From the cell containing the given text, extract its center point as (X, Y) coordinate. 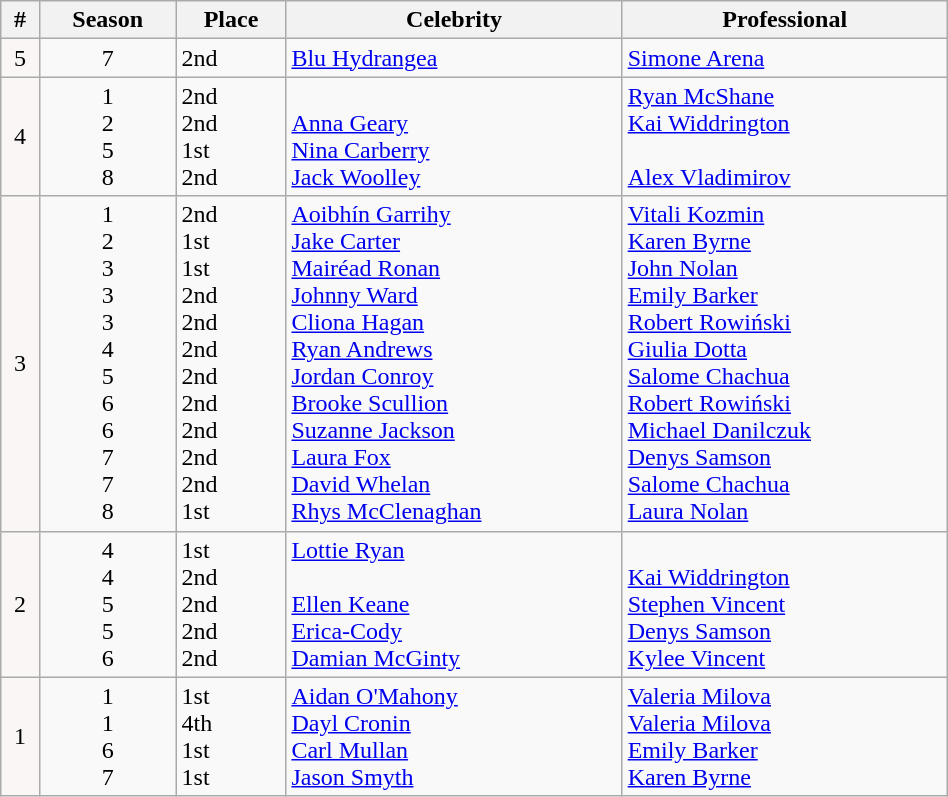
5 (20, 58)
1 1 6 7 (108, 736)
Anna Geary Nina Carberry Jack Woolley (454, 136)
Valeria Milova Valeria Milova Emily Barker Karen Byrne (784, 736)
1st 4th 1st 1st (231, 736)
4 (20, 136)
7 (108, 58)
Celebrity (454, 20)
Lottie Ryan Ellen Keane Erica-Cody Damian McGinty (454, 604)
Place (231, 20)
2nd (231, 58)
Blu Hydrangea (454, 58)
Ryan McShane Kai Widdrington Alex Vladimirov (784, 136)
Professional (784, 20)
4 4 5 5 6 (108, 604)
Aidan O'Mahony Dayl Cronin Carl Mullan Jason Smyth (454, 736)
Kai Widdrington Stephen Vincent Denys Samson Kylee Vincent (784, 604)
1 2 3 3 3 4 5 6 6 7 7 8 (108, 364)
Season (108, 20)
1 (20, 736)
# (20, 20)
2nd 1st 1st 2nd 2nd 2nd 2nd 2nd 2nd 2nd 2nd 1st (231, 364)
1st 2nd 2nd 2nd 2nd (231, 604)
Simone Arena (784, 58)
3 (20, 364)
2 (20, 604)
1 2 5 8 (108, 136)
2nd 2nd 1st 2nd (231, 136)
